Identify which cell holds the provided text, then report its (x, y) central coordinate. 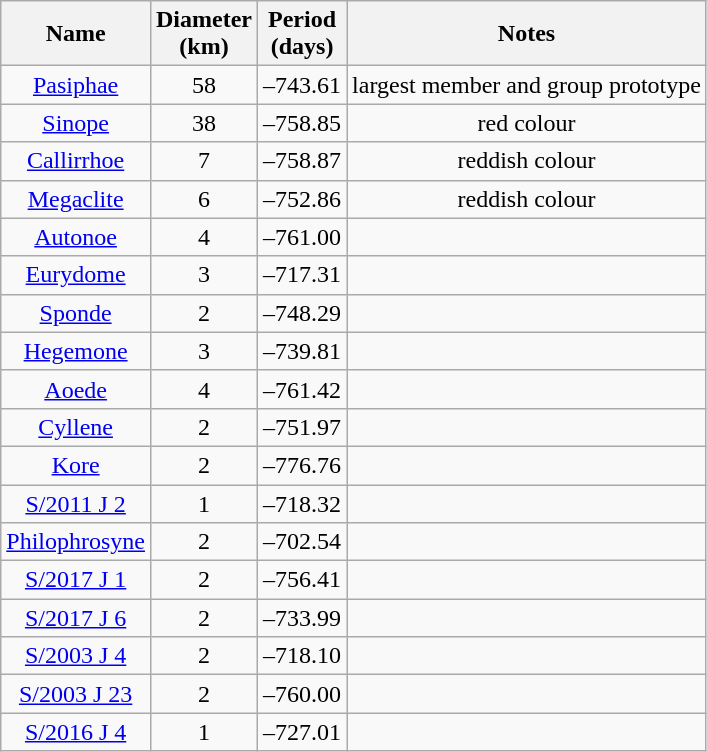
–733.99 (302, 618)
Kore (76, 465)
Sponde (76, 313)
–760.00 (302, 694)
Diameter(km) (204, 34)
S/2017 J 6 (76, 618)
largest member and group prototype (527, 85)
S/2003 J 4 (76, 656)
S/2017 J 1 (76, 580)
–761.00 (302, 237)
58 (204, 85)
–756.41 (302, 580)
Eurydome (76, 275)
7 (204, 161)
–739.81 (302, 351)
–727.01 (302, 732)
Philophrosyne (76, 542)
–758.85 (302, 123)
Aoede (76, 389)
6 (204, 199)
Cyllene (76, 427)
Sinope (76, 123)
Callirrhoe (76, 161)
Megaclite (76, 199)
–718.10 (302, 656)
S/2003 J 23 (76, 694)
S/2011 J 2 (76, 503)
S/2016 J 4 (76, 732)
Hegemone (76, 351)
–751.97 (302, 427)
–743.61 (302, 85)
–748.29 (302, 313)
red colour (527, 123)
–758.87 (302, 161)
–717.31 (302, 275)
–702.54 (302, 542)
–752.86 (302, 199)
Period(days) (302, 34)
Name (76, 34)
–761.42 (302, 389)
–776.76 (302, 465)
Autonoe (76, 237)
38 (204, 123)
Notes (527, 34)
–718.32 (302, 503)
Pasiphae (76, 85)
